Detect which cell encompasses the target text, then output its (x, y) center coordinate. 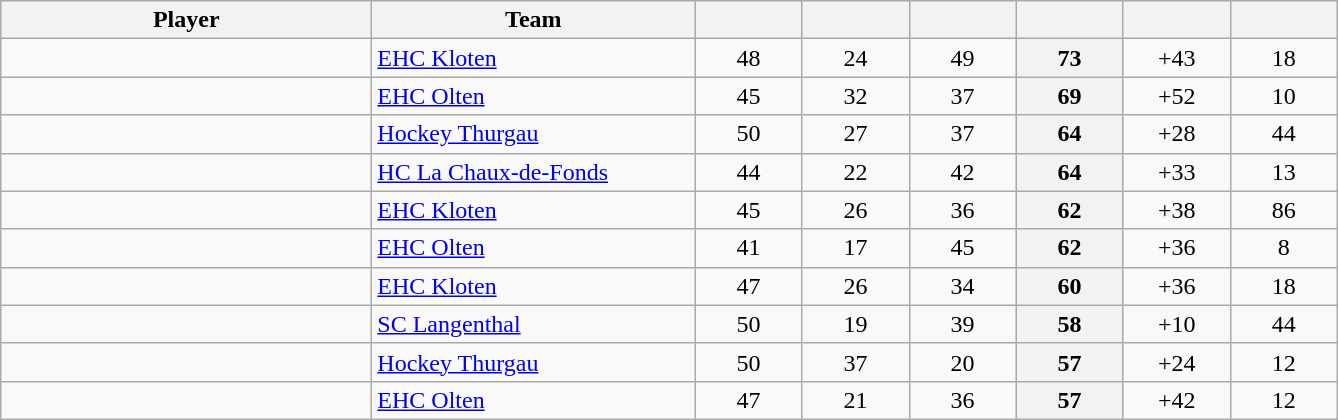
HC La Chaux-de-Fonds (534, 172)
Player (186, 20)
39 (962, 324)
60 (1070, 286)
27 (856, 134)
+28 (1176, 134)
8 (1284, 248)
86 (1284, 210)
48 (748, 58)
69 (1070, 96)
34 (962, 286)
+43 (1176, 58)
Team (534, 20)
73 (1070, 58)
42 (962, 172)
10 (1284, 96)
58 (1070, 324)
SC Langenthal (534, 324)
+52 (1176, 96)
32 (856, 96)
41 (748, 248)
22 (856, 172)
+33 (1176, 172)
19 (856, 324)
49 (962, 58)
13 (1284, 172)
20 (962, 362)
21 (856, 400)
+38 (1176, 210)
24 (856, 58)
+42 (1176, 400)
17 (856, 248)
+10 (1176, 324)
+24 (1176, 362)
